Detect which cell encompasses the target text, then output its [x, y] center coordinate. 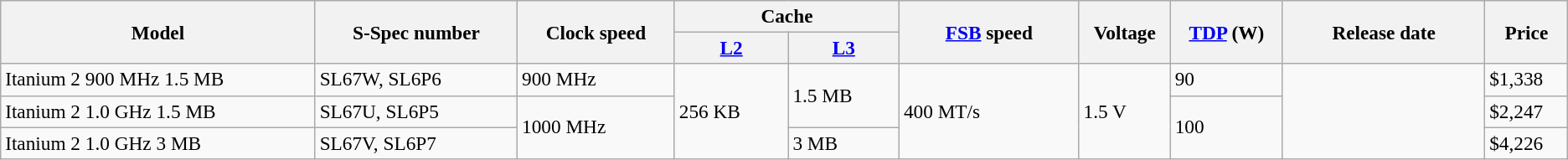
S-Spec number [415, 32]
$1,338 [1526, 80]
1.5 MB [844, 95]
Release date [1384, 32]
Price [1526, 32]
100 [1226, 127]
TDP (W) [1226, 32]
FSB speed [990, 32]
SL67V, SL6P7 [415, 142]
256 KB [731, 111]
$2,247 [1526, 111]
$4,226 [1526, 142]
1.5 V [1124, 111]
L2 [731, 48]
SL67W, SL6P6 [415, 80]
Itanium 2 900 MHz 1.5 MB [157, 80]
400 MT/s [990, 111]
SL67U, SL6P5 [415, 111]
90 [1226, 80]
L3 [844, 48]
3 MB [844, 142]
Itanium 2 1.0 GHz 3 MB [157, 142]
Model [157, 32]
Itanium 2 1.0 GHz 1.5 MB [157, 111]
900 MHz [596, 80]
Cache [787, 16]
Clock speed [596, 32]
Voltage [1124, 32]
1000 MHz [596, 127]
